Find where the given text appears and provide that cell's center as [x, y] coordinate. 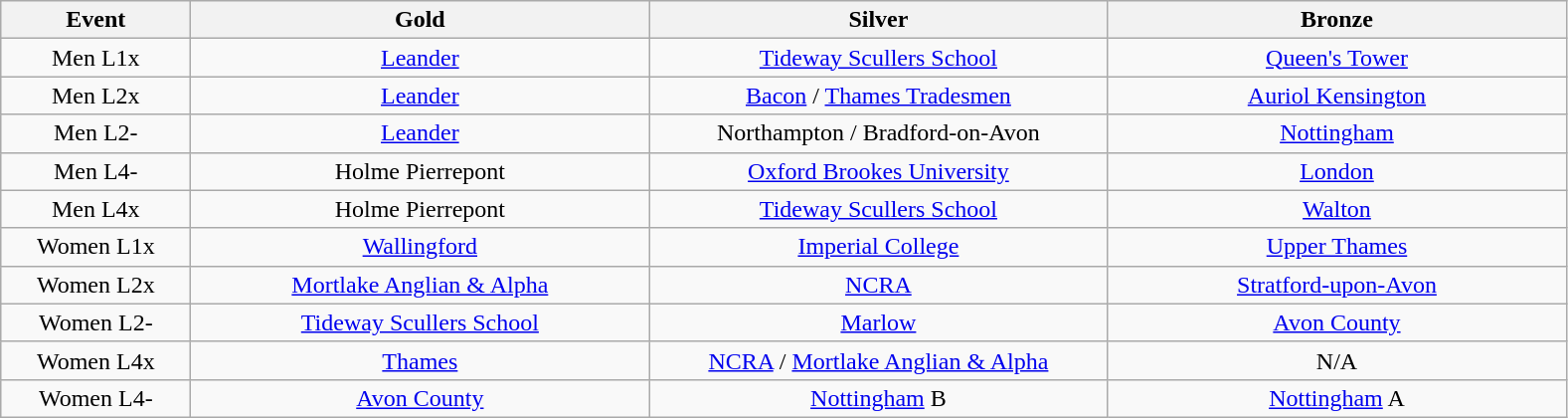
Women L4- [95, 398]
Queen's Tower [1336, 58]
Gold [420, 20]
Bronze [1336, 20]
Auriol Kensington [1336, 96]
Mortlake Anglian & Alpha [420, 285]
NCRA [879, 285]
Nottingham A [1336, 398]
Stratford-upon-Avon [1336, 285]
Men L2- [95, 133]
London [1336, 171]
Nottingham B [879, 398]
Walton [1336, 209]
Imperial College [879, 247]
Men L4- [95, 171]
NCRA / Mortlake Anglian & Alpha [879, 360]
Wallingford [420, 247]
Women L1x [95, 247]
Northampton / Bradford-on-Avon [879, 133]
Silver [879, 20]
Men L2x [95, 96]
Upper Thames [1336, 247]
Men L1x [95, 58]
Women L2x [95, 285]
Men L4x [95, 209]
Thames [420, 360]
Women L2- [95, 322]
Bacon / Thames Tradesmen [879, 96]
Oxford Brookes University [879, 171]
N/A [1336, 360]
Women L4x [95, 360]
Event [95, 20]
Nottingham [1336, 133]
Marlow [879, 322]
